Search for the cell housing the specified text and yield its [x, y] center coordinate. 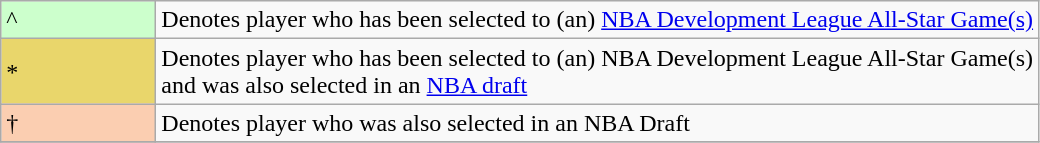
Denotes player who was also selected in an NBA Draft [598, 123]
^ [78, 20]
* [78, 72]
Denotes player who has been selected to (an) NBA Development League All-Star Game(s) and was also selected in an NBA draft [598, 72]
† [78, 123]
Denotes player who has been selected to (an) NBA Development League All-Star Game(s) [598, 20]
